For the text-containing cell, return its midpoint in (x, y) coordinate format. 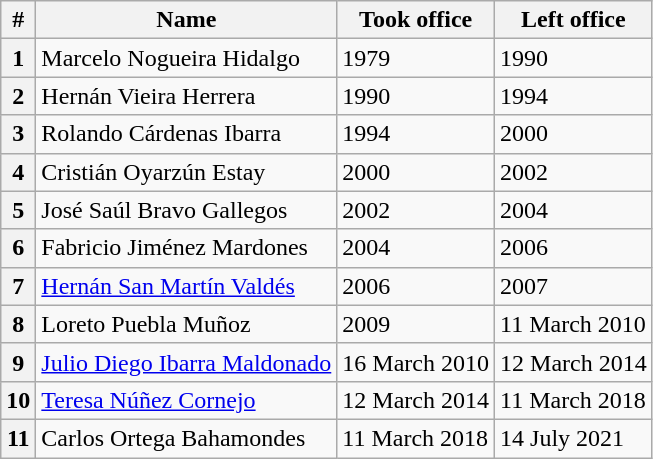
Fabricio Jiménez Mardones (186, 248)
# (18, 20)
Name (186, 20)
3 (18, 134)
Cristián Oyarzún Estay (186, 172)
4 (18, 172)
5 (18, 210)
14 July 2021 (574, 438)
1979 (416, 58)
9 (18, 362)
10 (18, 400)
2 (18, 96)
Teresa Núñez Cornejo (186, 400)
Carlos Ortega Bahamondes (186, 438)
11 (18, 438)
Marcelo Nogueira Hidalgo (186, 58)
2009 (416, 324)
Hernán Vieira Herrera (186, 96)
Hernán San Martín Valdés (186, 286)
6 (18, 248)
7 (18, 286)
Loreto Puebla Muñoz (186, 324)
11 March 2010 (574, 324)
2007 (574, 286)
Rolando Cárdenas Ibarra (186, 134)
José Saúl Bravo Gallegos (186, 210)
Took office (416, 20)
1 (18, 58)
Left office (574, 20)
8 (18, 324)
Julio Diego Ibarra Maldonado (186, 362)
16 March 2010 (416, 362)
